Detect which cell encompasses the target text, then output its (X, Y) center coordinate. 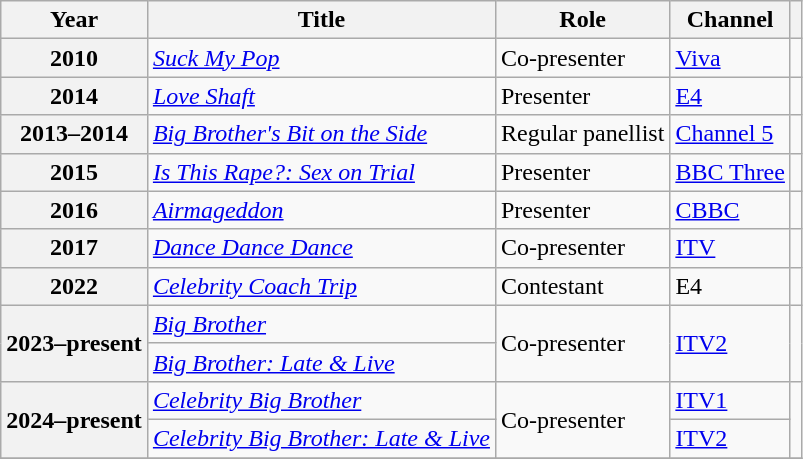
Airmageddon (321, 210)
Title (321, 20)
Love Shaft (321, 96)
2016 (74, 210)
Big Brother's Bit on the Side (321, 134)
Viva (730, 58)
CBBC (730, 210)
Contestant (582, 286)
Celebrity Big Brother (321, 400)
Dance Dance Dance (321, 248)
Regular panellist (582, 134)
2015 (74, 172)
BBC Three (730, 172)
2022 (74, 286)
Big Brother: Late & Live (321, 362)
ITV1 (730, 400)
Role (582, 20)
Celebrity Coach Trip (321, 286)
2017 (74, 248)
Is This Rape?: Sex on Trial (321, 172)
2023–present (74, 343)
Big Brother (321, 324)
Suck My Pop (321, 58)
ITV (730, 248)
2013–2014 (74, 134)
2010 (74, 58)
Channel (730, 20)
Channel 5 (730, 134)
Year (74, 20)
2024–present (74, 419)
Celebrity Big Brother: Late & Live (321, 438)
2014 (74, 96)
